Pinpoint the cell where the given text exists, returning its [X, Y] midpoint coordinate. 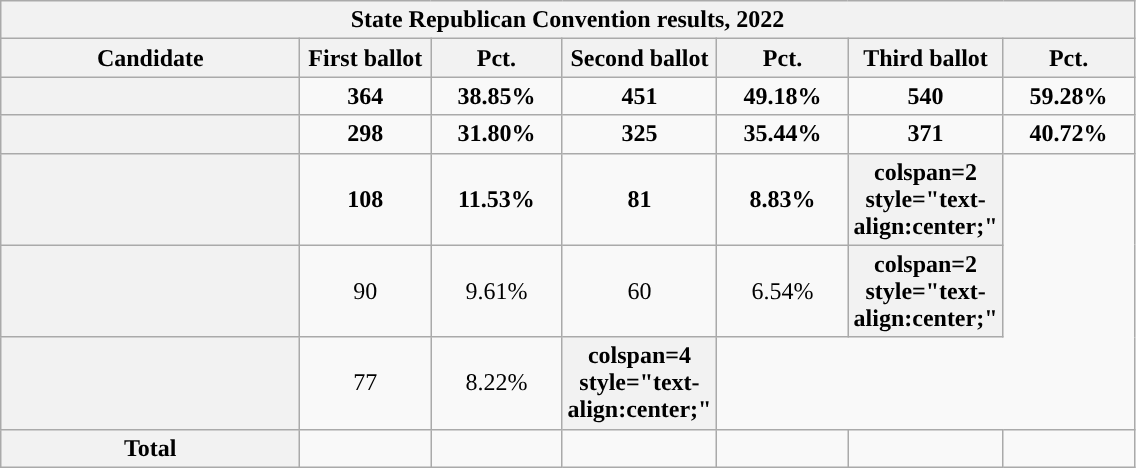
60 [640, 291]
371 [926, 134]
colspan=4 style="text-align:center;" [640, 383]
325 [640, 134]
40.72% [1068, 134]
108 [366, 199]
35.44% [782, 134]
Total [150, 448]
11.53% [496, 199]
90 [366, 291]
9.61% [496, 291]
451 [640, 96]
8.83% [782, 199]
77 [366, 383]
6.54% [782, 291]
Candidate [150, 58]
State Republican Convention results, 2022 [568, 20]
First ballot [366, 58]
Second ballot [640, 58]
31.80% [496, 134]
364 [366, 96]
540 [926, 96]
59.28% [1068, 96]
8.22% [496, 383]
298 [366, 134]
49.18% [782, 96]
81 [640, 199]
Third ballot [926, 58]
38.85% [496, 96]
